Determine the (x, y) coordinate at the center of the cell enclosing the given text.  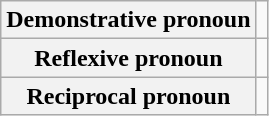
Demonstrative pronoun (128, 20)
Reflexive pronoun (128, 58)
Reciprocal pronoun (128, 96)
